Locate the cell with the specified text and output its [X, Y] center coordinate. 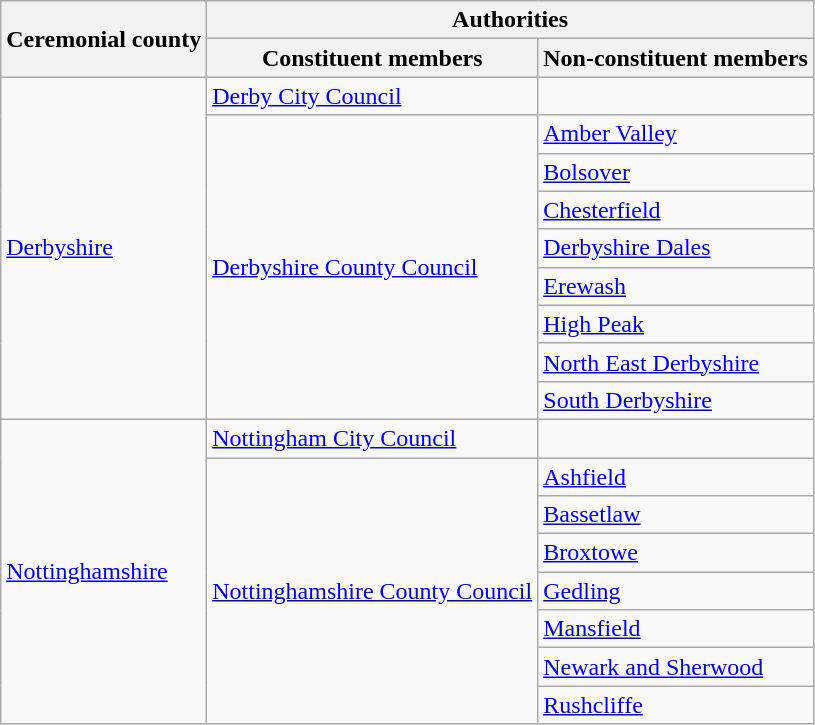
Derbyshire County Council [372, 267]
South Derbyshire [676, 400]
Constituent members [372, 58]
Ashfield [676, 477]
High Peak [676, 324]
Gedling [676, 591]
Erewash [676, 286]
Non-constituent members [676, 58]
Rushcliffe [676, 705]
Bolsover [676, 172]
Broxtowe [676, 553]
Nottinghamshire County Council [372, 591]
Derbyshire [104, 248]
Mansfield [676, 629]
Authorities [510, 20]
Derby City Council [372, 96]
Amber Valley [676, 134]
Derbyshire Dales [676, 248]
Ceremonial county [104, 39]
Newark and Sherwood [676, 667]
Chesterfield [676, 210]
Nottingham City Council [372, 438]
Nottinghamshire [104, 571]
Bassetlaw [676, 515]
North East Derbyshire [676, 362]
